Locate the cell with the specified text and output its [x, y] center coordinate. 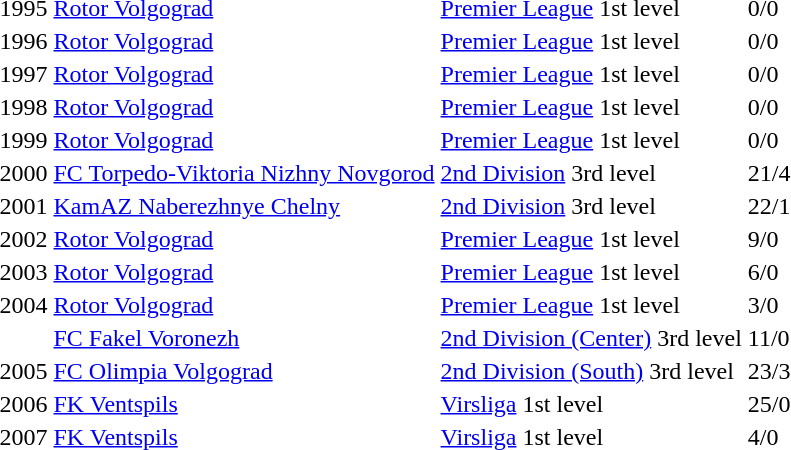
FC Fakel Voronezh [244, 338]
2nd Division (South) 3rd level [591, 371]
Virsliga 1st level [591, 404]
KamAZ Naberezhnye Chelny [244, 206]
FK Ventspils [244, 404]
FC Torpedo-Viktoria Nizhny Novgorod [244, 173]
FC Olimpia Volgograd [244, 371]
2nd Division (Center) 3rd level [591, 338]
